Pinpoint the cell where the given text exists, returning its (x, y) midpoint coordinate. 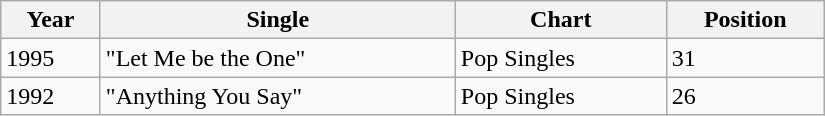
Year (51, 20)
1992 (51, 96)
Position (745, 20)
1995 (51, 58)
31 (745, 58)
Chart (560, 20)
"Let Me be the One" (278, 58)
26 (745, 96)
Single (278, 20)
"Anything You Say" (278, 96)
